From the cell containing the given text, extract its center point as [x, y] coordinate. 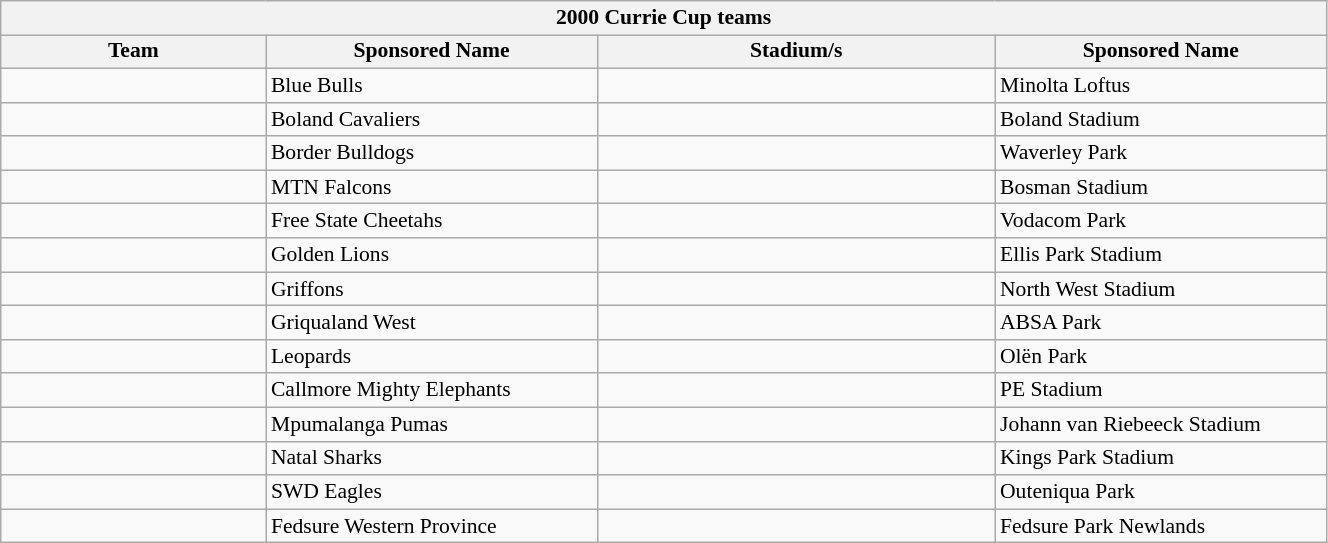
2000 Currie Cup teams [664, 18]
Callmore Mighty Elephants [432, 391]
North West Stadium [1160, 289]
Ellis Park Stadium [1160, 255]
Boland Cavaliers [432, 120]
Kings Park Stadium [1160, 458]
MTN Falcons [432, 187]
Blue Bulls [432, 86]
Border Bulldogs [432, 154]
Vodacom Park [1160, 221]
Waverley Park [1160, 154]
Outeniqua Park [1160, 492]
Fedsure Park Newlands [1160, 526]
Bosman Stadium [1160, 187]
Fedsure Western Province [432, 526]
Griffons [432, 289]
Griqualand West [432, 323]
Olën Park [1160, 357]
ABSA Park [1160, 323]
Leopards [432, 357]
Natal Sharks [432, 458]
SWD Eagles [432, 492]
Free State Cheetahs [432, 221]
PE Stadium [1160, 391]
Mpumalanga Pumas [432, 425]
Minolta Loftus [1160, 86]
Boland Stadium [1160, 120]
Golden Lions [432, 255]
Team [134, 52]
Johann van Riebeeck Stadium [1160, 425]
Stadium/s [796, 52]
